Return (x, y) of the center of cell containing provided text 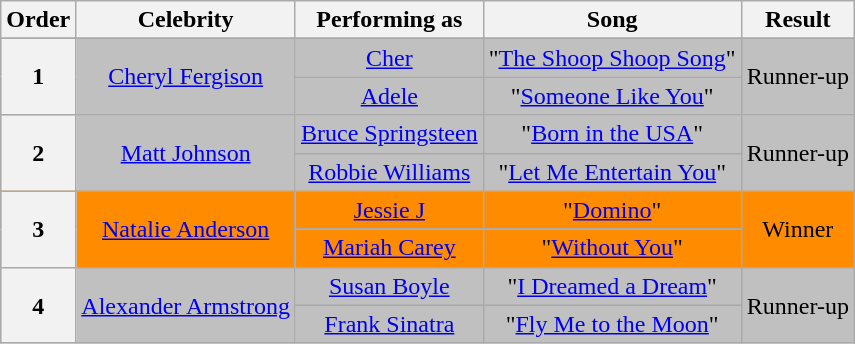
4 (38, 305)
Mariah Carey (389, 248)
"I Dreamed a Dream" (612, 286)
Susan Boyle (389, 286)
2 (38, 153)
"The Shoop Shoop Song" (612, 58)
Bruce Springsteen (389, 134)
Jessie J (389, 210)
Matt Johnson (186, 153)
1 (38, 77)
3 (38, 229)
Robbie Williams (389, 172)
Natalie Anderson (186, 229)
Adele (389, 96)
Cheryl Fergison (186, 77)
Alexander Armstrong (186, 305)
Celebrity (186, 20)
Order (38, 20)
"Someone Like You" (612, 96)
Winner (798, 229)
Cher (389, 58)
"Fly Me to the Moon" (612, 324)
"Let Me Entertain You" (612, 172)
Song (612, 20)
Performing as (389, 20)
Result (798, 20)
"Without You" (612, 248)
"Born in the USA" (612, 134)
"Domino" (612, 210)
Frank Sinatra (389, 324)
